For the text-containing cell, return its midpoint in [x, y] coordinate format. 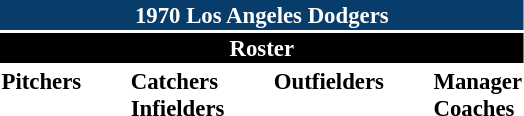
Roster [262, 48]
1970 Los Angeles Dodgers [262, 15]
